Capture the cell that displays the provided text and extract its [x, y] central coordinate. 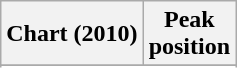
Chart (2010) [72, 34]
Peakposition [189, 34]
